Return [x, y] of the center of cell containing provided text 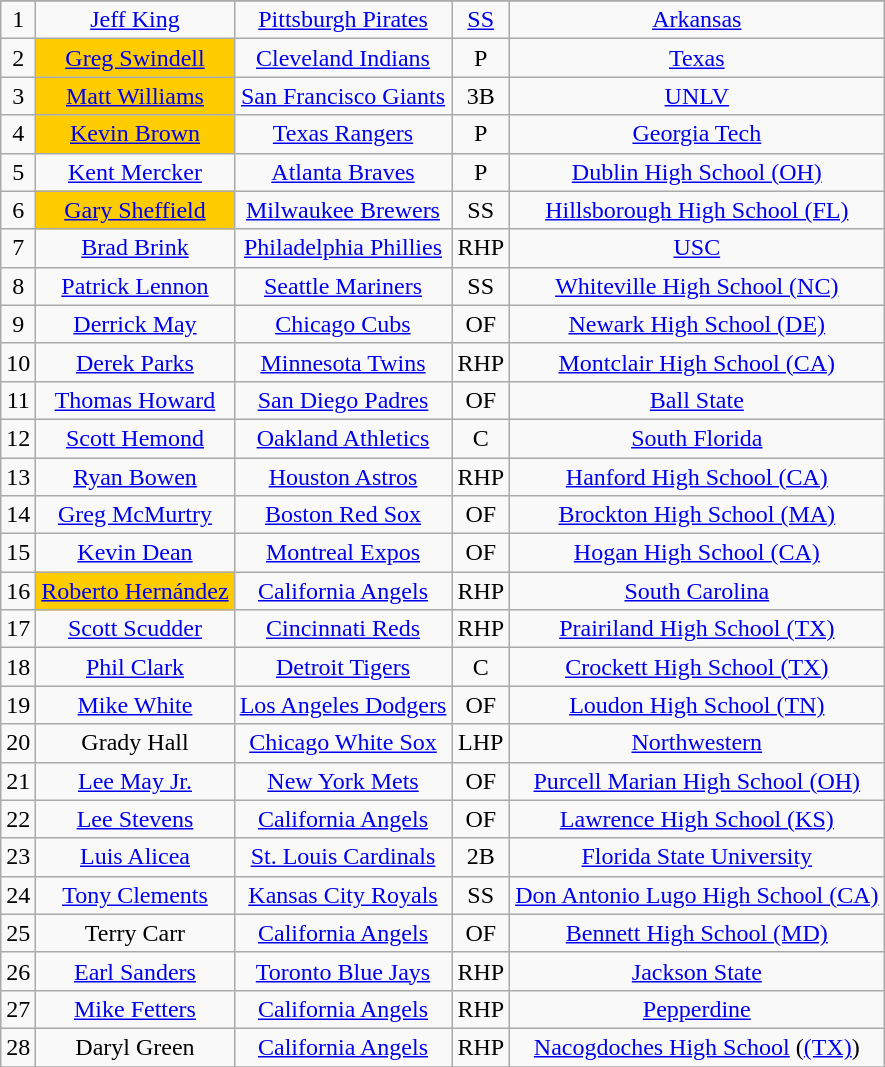
Matt Williams [135, 96]
Chicago White Sox [343, 743]
19 [18, 705]
Crockett High School (TX) [697, 667]
UNLV [697, 96]
21 [18, 781]
17 [18, 629]
Bennett High School (MD) [697, 933]
Derrick May [135, 324]
LHP [481, 743]
Pittsburgh Pirates [343, 20]
Derek Parks [135, 362]
Mike White [135, 705]
Patrick Lennon [135, 286]
Seattle Mariners [343, 286]
Houston Astros [343, 477]
Scott Scudder [135, 629]
Cleveland Indians [343, 58]
Georgia Tech [697, 134]
13 [18, 477]
Hanford High School (CA) [697, 477]
Daryl Green [135, 1047]
1 [18, 20]
Gary Sheffield [135, 210]
Cincinnati Reds [343, 629]
22 [18, 819]
10 [18, 362]
7 [18, 248]
Terry Carr [135, 933]
Lawrence High School (KS) [697, 819]
USC [697, 248]
28 [18, 1047]
3 [18, 96]
South Florida [697, 438]
Montclair High School (CA) [697, 362]
San Diego Padres [343, 400]
Prairiland High School (TX) [697, 629]
Northwestern [697, 743]
Luis Alicea [135, 857]
Detroit Tigers [343, 667]
Lee Stevens [135, 819]
Ball State [697, 400]
16 [18, 591]
Mike Fetters [135, 1009]
Brad Brink [135, 248]
Roberto Hernández [135, 591]
23 [18, 857]
New York Mets [343, 781]
Loudon High School (TN) [697, 705]
Atlanta Braves [343, 172]
Purcell Marian High School (OH) [697, 781]
Minnesota Twins [343, 362]
9 [18, 324]
Greg Swindell [135, 58]
Tony Clements [135, 895]
26 [18, 971]
Boston Red Sox [343, 515]
Whiteville High School (NC) [697, 286]
Chicago Cubs [343, 324]
Milwaukee Brewers [343, 210]
Hogan High School (CA) [697, 553]
24 [18, 895]
Jackson State [697, 971]
Dublin High School (OH) [697, 172]
27 [18, 1009]
Lee May Jr. [135, 781]
Scott Hemond [135, 438]
Kent Mercker [135, 172]
Texas Rangers [343, 134]
Phil Clark [135, 667]
Hillsborough High School (FL) [697, 210]
Los Angeles Dodgers [343, 705]
Nacogdoches High School ((TX)) [697, 1047]
Jeff King [135, 20]
18 [18, 667]
Montreal Expos [343, 553]
Texas [697, 58]
Kevin Brown [135, 134]
14 [18, 515]
3B [481, 96]
Oakland Athletics [343, 438]
Philadelphia Phillies [343, 248]
San Francisco Giants [343, 96]
Toronto Blue Jays [343, 971]
Greg McMurtry [135, 515]
8 [18, 286]
20 [18, 743]
Earl Sanders [135, 971]
Arkansas [697, 20]
6 [18, 210]
4 [18, 134]
12 [18, 438]
Grady Hall [135, 743]
Thomas Howard [135, 400]
South Carolina [697, 591]
Kevin Dean [135, 553]
15 [18, 553]
25 [18, 933]
St. Louis Cardinals [343, 857]
2B [481, 857]
11 [18, 400]
Don Antonio Lugo High School (CA) [697, 895]
5 [18, 172]
Florida State University [697, 857]
Kansas City Royals [343, 895]
Brockton High School (MA) [697, 515]
Newark High School (DE) [697, 324]
Ryan Bowen [135, 477]
2 [18, 58]
Pepperdine [697, 1009]
